Determine the (x, y) coordinate at the center of the cell enclosing the given text.  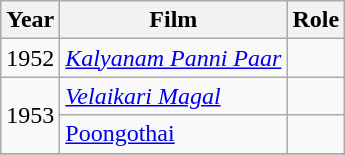
1953 (30, 115)
1952 (30, 58)
Film (174, 20)
Velaikari Magal (174, 96)
Kalyanam Panni Paar (174, 58)
Year (30, 20)
Role (316, 20)
Poongothai (174, 134)
